Search for the cell housing the specified text and yield its [x, y] center coordinate. 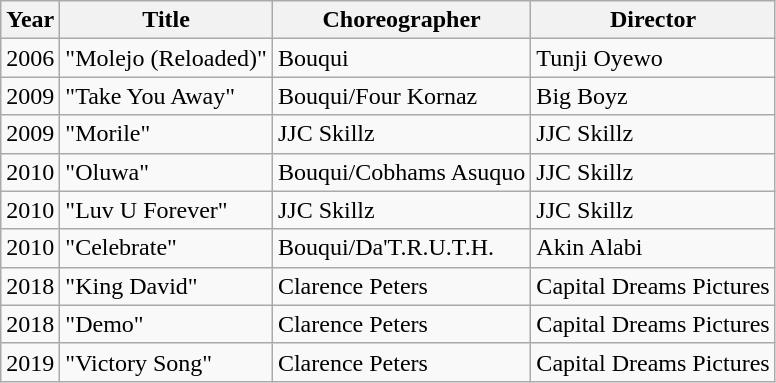
2006 [30, 58]
"King David" [166, 286]
"Take You Away" [166, 96]
"Morile" [166, 134]
Tunji Oyewo [653, 58]
Big Boyz [653, 96]
"Demo" [166, 324]
Director [653, 20]
Year [30, 20]
Akin Alabi [653, 248]
Bouqui/Four Kornaz [401, 96]
Bouqui/Cobhams Asuquo [401, 172]
Bouqui [401, 58]
Bouqui/Da'T.R.U.T.H. [401, 248]
2019 [30, 362]
Choreographer [401, 20]
"Victory Song" [166, 362]
"Luv U Forever" [166, 210]
"Molejo (Reloaded)" [166, 58]
"Celebrate" [166, 248]
"Oluwa" [166, 172]
Title [166, 20]
